For the text-containing cell, return its midpoint in [x, y] coordinate format. 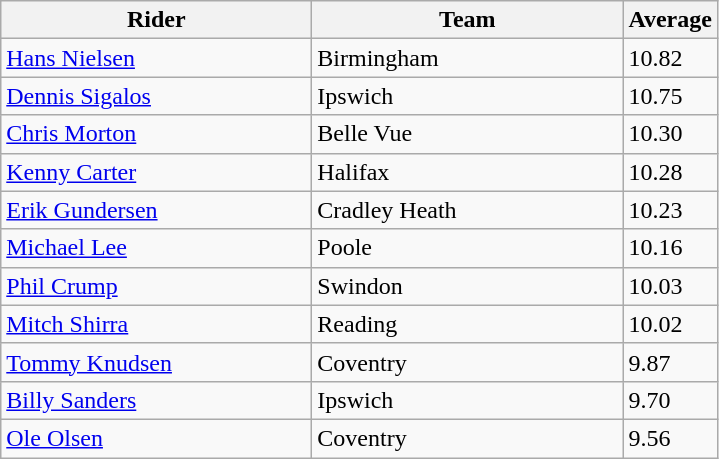
10.75 [670, 96]
Chris Morton [156, 134]
Reading [468, 324]
Halifax [468, 172]
9.70 [670, 400]
Cradley Heath [468, 210]
10.82 [670, 58]
Erik Gundersen [156, 210]
Michael Lee [156, 248]
Belle Vue [468, 134]
Mitch Shirra [156, 324]
9.87 [670, 362]
Kenny Carter [156, 172]
10.30 [670, 134]
Birmingham [468, 58]
10.03 [670, 286]
10.28 [670, 172]
Hans Nielsen [156, 58]
Tommy Knudsen [156, 362]
Team [468, 20]
9.56 [670, 438]
Poole [468, 248]
Dennis Sigalos [156, 96]
Ole Olsen [156, 438]
Billy Sanders [156, 400]
10.16 [670, 248]
Rider [156, 20]
10.23 [670, 210]
Average [670, 20]
Swindon [468, 286]
10.02 [670, 324]
Phil Crump [156, 286]
